From the cell containing the given text, extract its center point as [X, Y] coordinate. 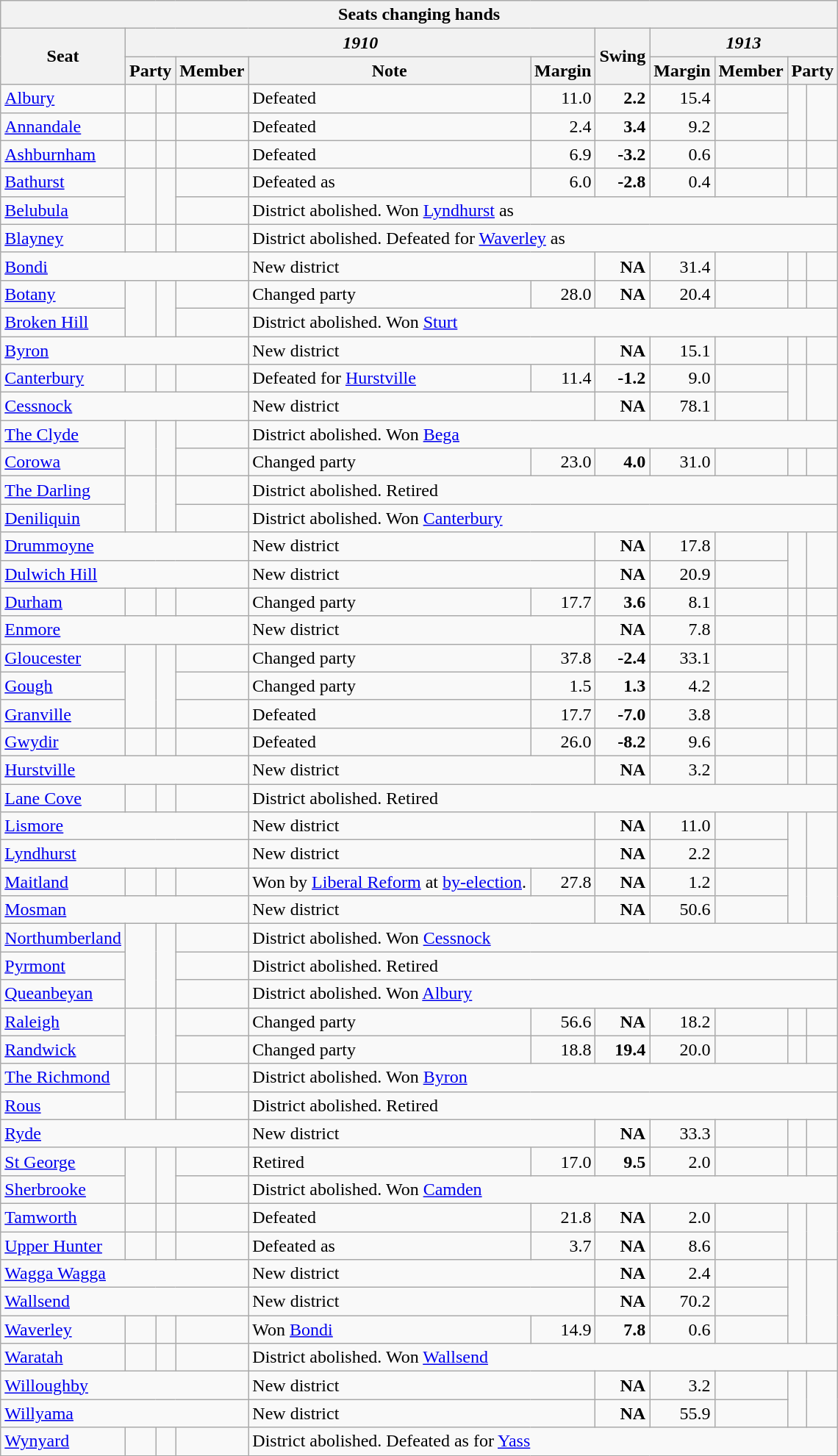
56.6 [563, 1022]
6.0 [563, 182]
Byron [125, 351]
8.6 [682, 1246]
3.7 [563, 1246]
Belubula [63, 210]
-2.4 [623, 658]
Rous [63, 1105]
17.0 [563, 1161]
The Clyde [63, 434]
District abolished. Won Albury [543, 994]
Seats changing hands [419, 15]
District abolished. Won Camden [543, 1189]
33.3 [682, 1133]
Defeated for Hurstville [390, 379]
3.4 [623, 126]
Durham [63, 602]
31.0 [682, 462]
17.8 [682, 546]
15.1 [682, 351]
1913 [744, 43]
Waratah [63, 1358]
33.1 [682, 658]
Broken Hill [63, 322]
Cessnock [125, 406]
20.9 [682, 574]
District abolished. Defeated as for Yass [543, 1441]
20.0 [682, 1050]
-8.2 [623, 742]
9.0 [682, 379]
Retired [390, 1161]
6.9 [563, 154]
Note [390, 71]
Bondi [125, 266]
Seat [63, 57]
Drummoyne [125, 546]
-7.0 [623, 714]
37.8 [563, 658]
Deniliquin [63, 518]
Wynyard [63, 1441]
District abolished. Won Cessnock [543, 938]
-3.2 [623, 154]
4.2 [682, 686]
20.4 [682, 294]
0.4 [682, 182]
31.4 [682, 266]
55.9 [682, 1413]
50.6 [682, 910]
14.9 [563, 1330]
19.4 [623, 1050]
1910 [360, 43]
15.4 [682, 98]
District abolished. Defeated for Waverley as [543, 238]
9.2 [682, 126]
-2.8 [623, 182]
Pyrmont [63, 966]
Ryde [125, 1133]
3.8 [682, 714]
Dulwich Hill [125, 574]
Blayney [63, 238]
The Darling [63, 490]
9.5 [623, 1161]
Gough [63, 686]
Maitland [63, 882]
Won by Liberal Reform at by-election. [390, 882]
District abolished. Won Wallsend [543, 1358]
27.8 [563, 882]
Won Bondi [390, 1330]
Gloucester [63, 658]
Queanbeyan [63, 994]
Lyndhurst [125, 854]
Swing [623, 57]
78.1 [682, 406]
18.2 [682, 1022]
21.8 [563, 1217]
1.2 [682, 882]
70.2 [682, 1302]
28.0 [563, 294]
Wagga Wagga [125, 1274]
Waverley [63, 1330]
Willyama [125, 1413]
Gwydir [63, 742]
18.8 [563, 1050]
-1.2 [623, 379]
Bathurst [63, 182]
8.1 [682, 602]
9.6 [682, 742]
Willoughby [125, 1385]
Randwick [63, 1050]
District abolished. Won Sturt [543, 322]
1.3 [623, 686]
Mosman [125, 910]
Granville [63, 714]
Enmore [125, 630]
Hurstville [125, 770]
District abolished. Won Lyndhurst as [543, 210]
Wallsend [125, 1302]
District abolished. Won Byron [543, 1077]
Upper Hunter [63, 1246]
Annandale [63, 126]
St George [63, 1161]
Northumberland [63, 938]
Canterbury [63, 379]
Botany [63, 294]
Sherbrooke [63, 1189]
Corowa [63, 462]
Lane Cove [63, 797]
23.0 [563, 462]
The Richmond [63, 1077]
Tamworth [63, 1217]
11.4 [563, 379]
Lismore [125, 826]
26.0 [563, 742]
Albury [63, 98]
District abolished. Won Canterbury [543, 518]
District abolished. Won Bega [543, 434]
Raleigh [63, 1022]
4.0 [623, 462]
1.5 [563, 686]
3.6 [623, 602]
Ashburnham [63, 154]
